Determine the (x, y) coordinate at the center of the cell enclosing the given text.  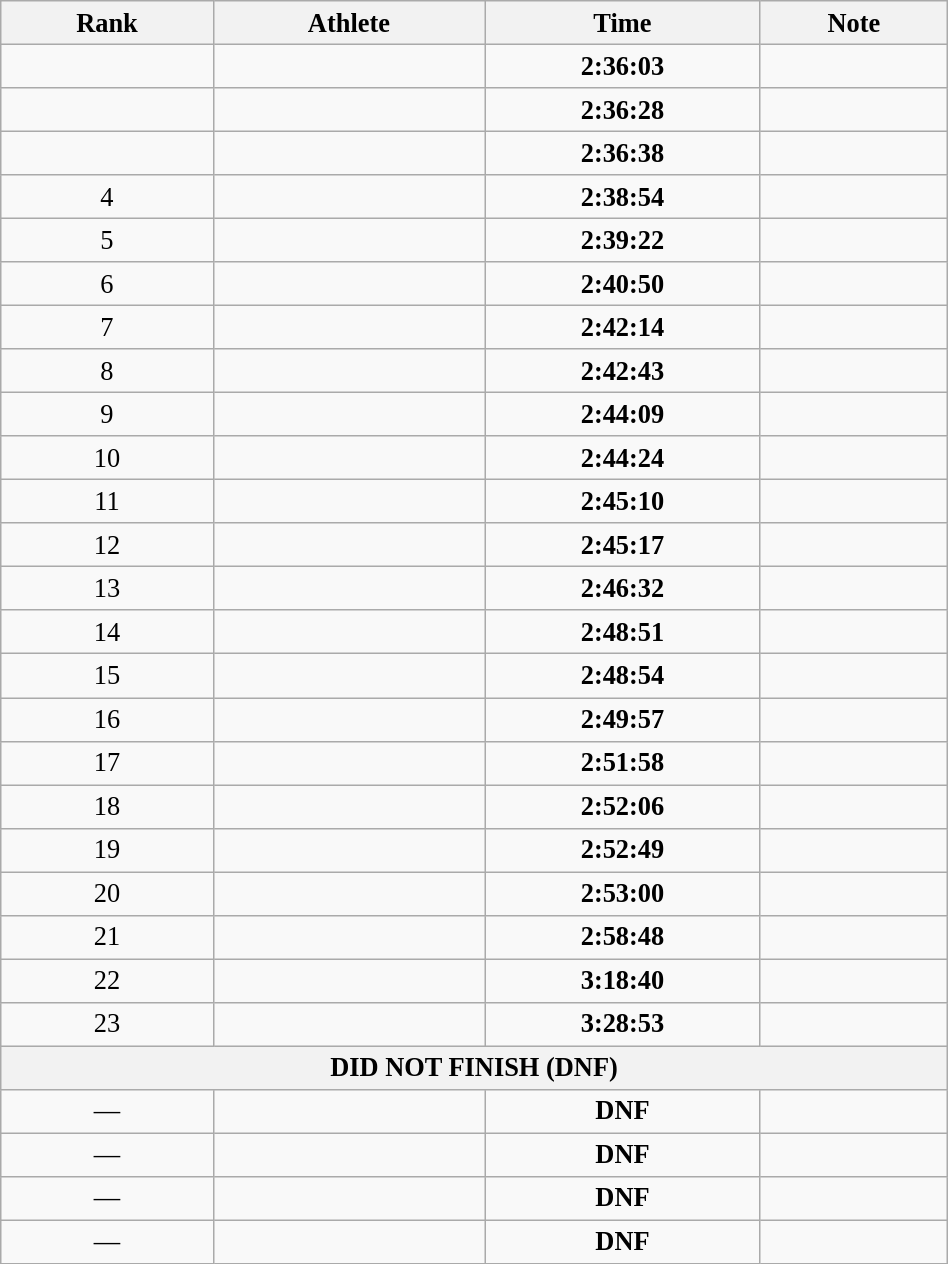
Time (623, 22)
Rank (107, 22)
6 (107, 284)
2:52:49 (623, 850)
2:38:54 (623, 197)
16 (107, 719)
2:51:58 (623, 763)
15 (107, 676)
5 (107, 240)
22 (107, 980)
2:45:10 (623, 501)
2:39:22 (623, 240)
19 (107, 850)
17 (107, 763)
13 (107, 588)
2:36:38 (623, 153)
2:48:51 (623, 632)
2:42:14 (623, 327)
7 (107, 327)
8 (107, 371)
18 (107, 806)
2:52:06 (623, 806)
2:44:09 (623, 414)
2:49:57 (623, 719)
DID NOT FINISH (DNF) (474, 1067)
Note (854, 22)
2:36:03 (623, 66)
2:42:43 (623, 371)
12 (107, 545)
11 (107, 501)
2:44:24 (623, 458)
14 (107, 632)
10 (107, 458)
9 (107, 414)
20 (107, 893)
2:45:17 (623, 545)
3:28:53 (623, 1024)
2:53:00 (623, 893)
2:36:28 (623, 109)
4 (107, 197)
2:46:32 (623, 588)
21 (107, 937)
23 (107, 1024)
2:58:48 (623, 937)
3:18:40 (623, 980)
2:48:54 (623, 676)
Athlete (348, 22)
2:40:50 (623, 284)
